Return the [x, y] coordinate for the center point of the cell that contains the specified text.  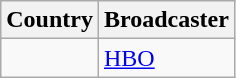
HBO [166, 58]
Broadcaster [166, 20]
Country [50, 20]
